Output the (x, y) coordinate of the center of the cell containing the given text.  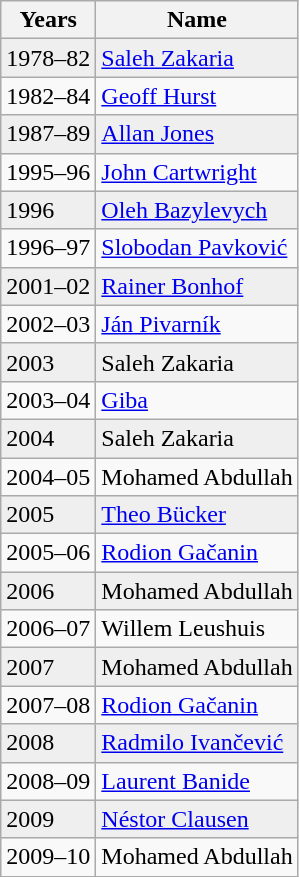
Giba (197, 400)
2003–04 (48, 400)
2003 (48, 362)
Allan Jones (197, 134)
1995–96 (48, 172)
2005–06 (48, 553)
2009 (48, 819)
2008–09 (48, 781)
2005 (48, 515)
2001–02 (48, 286)
1996–97 (48, 248)
Years (48, 20)
Oleh Bazylevych (197, 210)
1987–89 (48, 134)
Theo Bücker (197, 515)
1982–84 (48, 96)
Radmilo Ivančević (197, 743)
2006 (48, 591)
2006–07 (48, 629)
Slobodan Pavković (197, 248)
2007 (48, 667)
Geoff Hurst (197, 96)
Ján Pivarník (197, 324)
Willem Leushuis (197, 629)
John Cartwright (197, 172)
2004–05 (48, 477)
1978–82 (48, 58)
Rainer Bonhof (197, 286)
Name (197, 20)
1996 (48, 210)
2004 (48, 438)
Néstor Clausen (197, 819)
2007–08 (48, 705)
2009–10 (48, 857)
2002–03 (48, 324)
Laurent Banide (197, 781)
2008 (48, 743)
